Return (X, Y) of the center of cell containing provided text 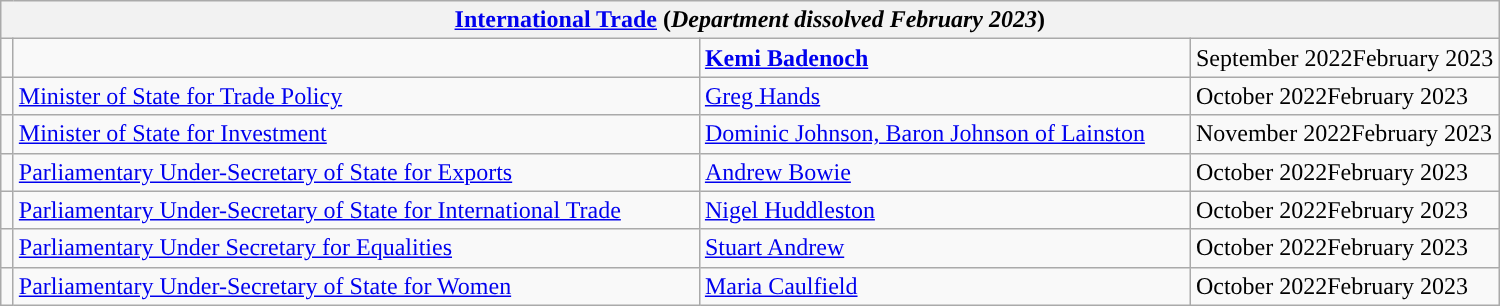
International Trade (Department dissolved February 2023) (750, 20)
Andrew Bowie (944, 172)
Parliamentary Under-Secretary of State for International Trade (356, 210)
September 2022February 2023 (1344, 58)
Kemi Badenoch (944, 58)
Dominic Johnson, Baron Johnson of Lainston (944, 134)
Minister of State for Trade Policy (356, 96)
November 2022February 2023 (1344, 134)
Minister of State for Investment (356, 134)
Stuart Andrew (944, 248)
Parliamentary Under-Secretary of State for Women (356, 286)
Parliamentary Under Secretary for Equalities (356, 248)
Parliamentary Under-Secretary of State for Exports (356, 172)
Greg Hands (944, 96)
Nigel Huddleston (944, 210)
Maria Caulfield (944, 286)
